Search for the cell housing the specified text and yield its [X, Y] center coordinate. 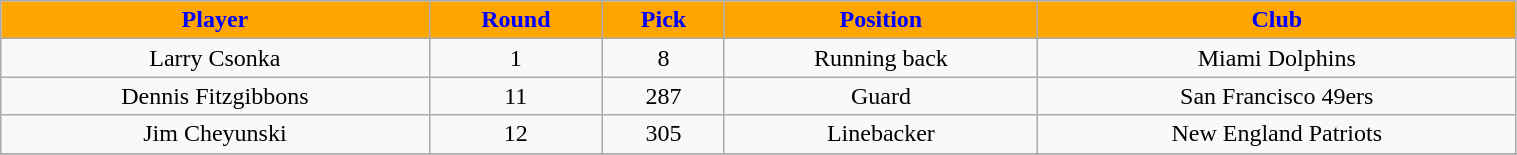
Running back [880, 58]
Larry Csonka [215, 58]
Linebacker [880, 134]
Position [880, 20]
Round [516, 20]
Dennis Fitzgibbons [215, 96]
Guard [880, 96]
287 [664, 96]
305 [664, 134]
San Francisco 49ers [1276, 96]
8 [664, 58]
Pick [664, 20]
12 [516, 134]
Player [215, 20]
Miami Dolphins [1276, 58]
New England Patriots [1276, 134]
11 [516, 96]
Club [1276, 20]
1 [516, 58]
Jim Cheyunski [215, 134]
